Find where the given text appears and provide that cell's center as [X, Y] coordinate. 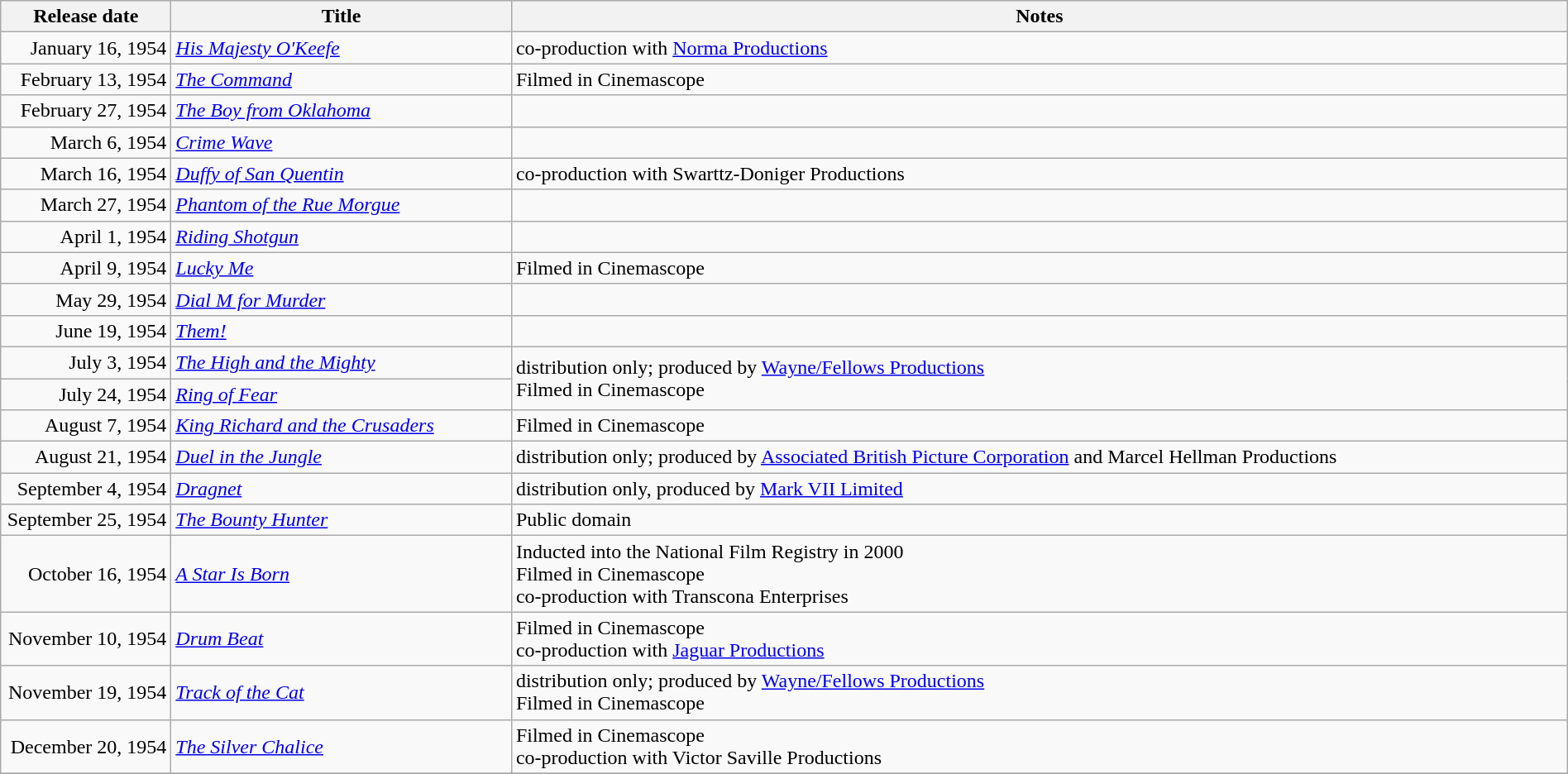
October 16, 1954 [86, 574]
July 3, 1954 [86, 362]
co-production with Swarttz-Doniger Productions [1039, 174]
April 1, 1954 [86, 236]
June 19, 1954 [86, 331]
November 10, 1954 [86, 638]
Drum Beat [342, 638]
Notes [1039, 17]
Filmed in Cinemascopeco-production with Victor Saville Productions [1039, 746]
The Bounty Hunter [342, 520]
King Richard and the Crusaders [342, 426]
co-production with Norma Productions [1039, 48]
Riding Shotgun [342, 236]
distribution only, produced by Mark VII Limited [1039, 489]
Duel in the Jungle [342, 457]
The Boy from Oklahoma [342, 111]
Crime Wave [342, 142]
August 21, 1954 [86, 457]
Lucky Me [342, 268]
January 16, 1954 [86, 48]
Phantom of the Rue Morgue [342, 205]
His Majesty O'Keefe [342, 48]
March 6, 1954 [86, 142]
Title [342, 17]
February 13, 1954 [86, 79]
The High and the Mighty [342, 362]
Track of the Cat [342, 693]
Inducted into the National Film Registry in 2000Filmed in Cinemascopeco-production with Transcona Enterprises [1039, 574]
A Star Is Born [342, 574]
Dial M for Murder [342, 299]
Ring of Fear [342, 394]
May 29, 1954 [86, 299]
November 19, 1954 [86, 693]
The Silver Chalice [342, 746]
February 27, 1954 [86, 111]
Them! [342, 331]
April 9, 1954 [86, 268]
Dragnet [342, 489]
September 25, 1954 [86, 520]
Public domain [1039, 520]
Filmed in Cinemascopeco-production with Jaguar Productions [1039, 638]
August 7, 1954 [86, 426]
distribution only; produced by Associated British Picture Corporation and Marcel Hellman Productions [1039, 457]
September 4, 1954 [86, 489]
The Command [342, 79]
December 20, 1954 [86, 746]
July 24, 1954 [86, 394]
Release date [86, 17]
March 27, 1954 [86, 205]
March 16, 1954 [86, 174]
Duffy of San Quentin [342, 174]
